Output the (x, y) coordinate of the center of the cell containing the given text.  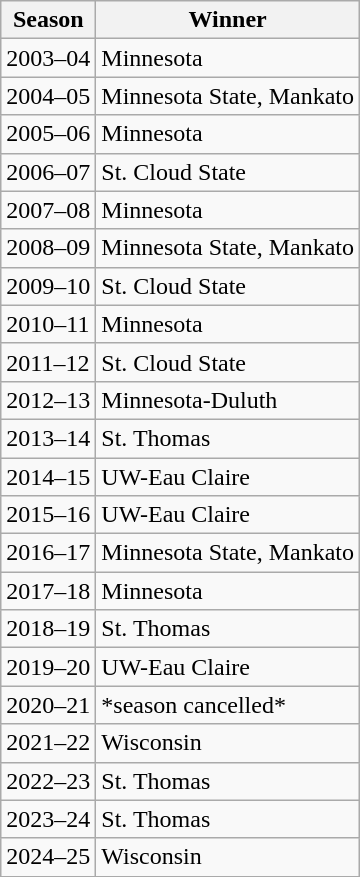
2020–21 (48, 705)
2004–05 (48, 96)
2015–16 (48, 515)
2010–11 (48, 324)
2021–22 (48, 743)
2012–13 (48, 400)
2022–23 (48, 781)
2009–10 (48, 286)
2024–25 (48, 857)
2008–09 (48, 248)
2006–07 (48, 172)
2011–12 (48, 362)
Minnesota-Duluth (228, 400)
2018–19 (48, 629)
2003–04 (48, 58)
*season cancelled* (228, 705)
Season (48, 20)
2019–20 (48, 667)
2016–17 (48, 553)
2005–06 (48, 134)
2023–24 (48, 819)
Winner (228, 20)
2013–14 (48, 438)
2007–08 (48, 210)
2017–18 (48, 591)
2014–15 (48, 477)
